Scan for the cell matching the given text and deliver its (X, Y) coordinate at center. 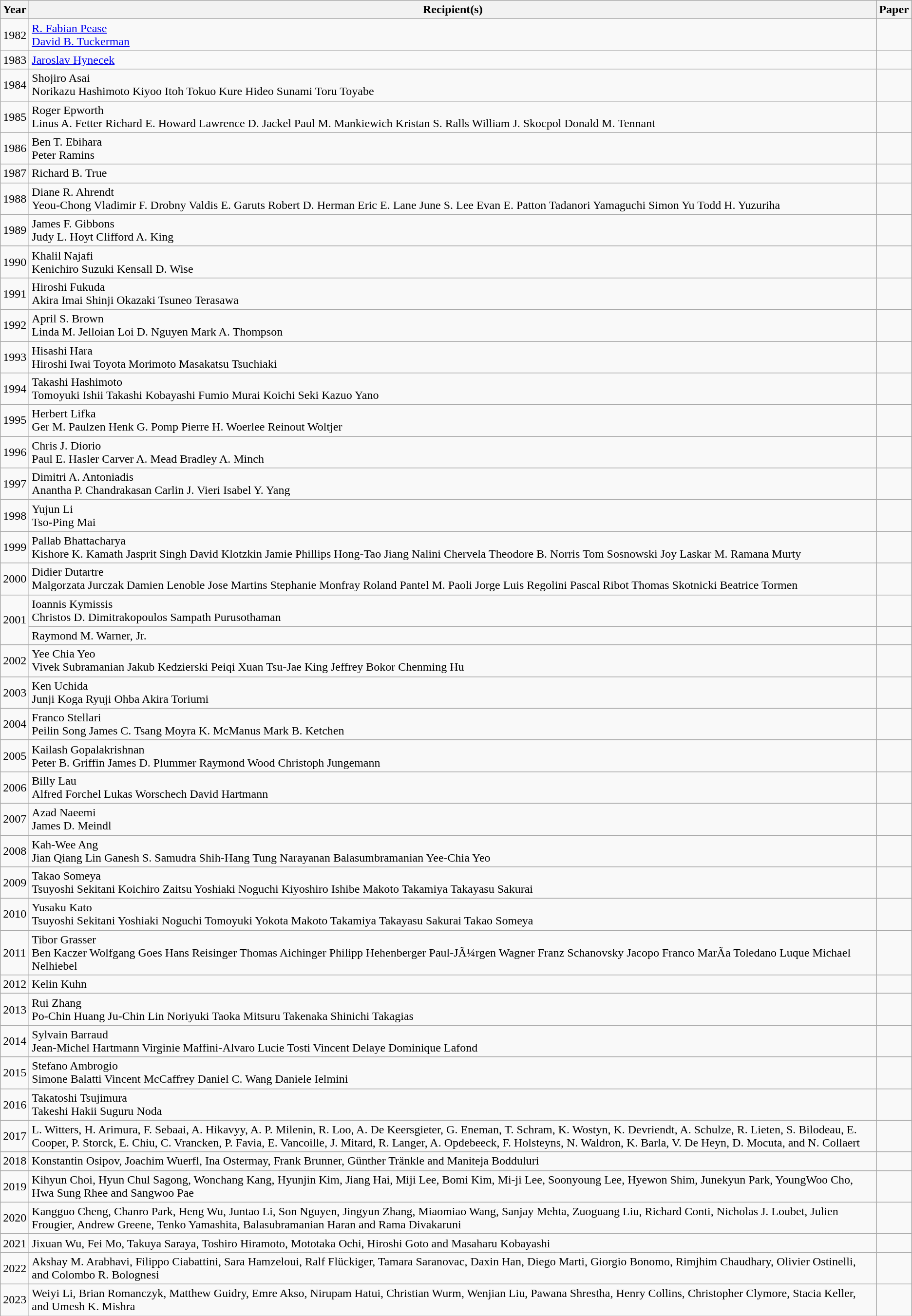
Hiroshi FukudaAkira Imai Shinji Okazaki Tsuneo Terasawa (453, 293)
1983 (15, 60)
Stefano AmbrogioSimone Balatti Vincent McCaffrey Daniel C. Wang Daniele Ielmini (453, 1072)
2011 (15, 953)
1993 (15, 357)
1992 (15, 325)
2020 (15, 1218)
2001 (15, 620)
2000 (15, 579)
2023 (15, 1299)
Roger EpworthLinus A. Fetter Richard E. Howard Lawrence D. Jackel Paul M. Mankiewich Kristan S. Ralls William J. Skocpol Donald M. Tennant (453, 117)
Jaroslav Hynecek (453, 60)
1998 (15, 515)
2010 (15, 915)
Ben T. EbiharaPeter Ramins (453, 148)
Shojiro AsaiNorikazu Hashimoto Kiyoo Itoh Tokuo Kure Hideo Sunami Toru Toyabe (453, 85)
Billy LauAlfred Forchel Lukas Worschech David Hartmann (453, 787)
2018 (15, 1161)
Ioannis KymissisChristos D. Dimitrakopoulos Sampath Purusothaman (453, 611)
R. Fabian PeaseDavid B. Tuckerman (453, 35)
2007 (15, 819)
Kah-Wee AngJian Qiang Lin Ganesh S. Samudra Shih-Hang Tung Narayanan Balasumbramanian Yee-Chia Yeo (453, 850)
Kailash GopalakrishnanPeter B. Griffin James D. Plummer Raymond Wood Christoph Jungemann (453, 756)
Herbert LifkaGer M. Paulzen Henk G. Pomp Pierre H. Woerlee Reinout Woltjer (453, 421)
Konstantin Osipov, Joachim Wuerfl, Ina Ostermay, Frank Brunner, Günther Tränkle and Maniteja Bodduluri (453, 1161)
2019 (15, 1186)
1984 (15, 85)
Year (15, 10)
Franco StellariPeilin Song James C. Tsang Moyra K. McManus Mark B. Ketchen (453, 724)
1985 (15, 117)
Yusaku KatoTsuyoshi Sekitani Yoshiaki Noguchi Tomoyuki Yokota Makoto Takamiya Takayasu Sakurai Takao Someya (453, 915)
2004 (15, 724)
1999 (15, 547)
Richard B. True (453, 173)
Yujun LiTso-Ping Mai (453, 515)
Sylvain BarraudJean-Michel Hartmann Virginie Maffini-Alvaro Lucie Tosti Vincent Delaye Dominique Lafond (453, 1041)
1988 (15, 199)
Dimitri A. AntoniadisAnantha P. Chandrakasan Carlin J. Vieri Isabel Y. Yang (453, 484)
1989 (15, 230)
2009 (15, 883)
Jixuan Wu, Fei Mo, Takuya Saraya, Toshiro Hiramoto, Mototaka Ochi, Hiroshi Goto and Masaharu Kobayashi (453, 1243)
2013 (15, 1009)
Kelin Kuhn (453, 984)
Rui ZhangPo-Chin Huang Ju-Chin Lin Noriyuki Taoka Mitsuru Takenaka Shinichi Takagias (453, 1009)
Paper (894, 10)
1997 (15, 484)
April S. BrownLinda M. Jelloian Loi D. Nguyen Mark A. Thompson (453, 325)
1990 (15, 262)
1986 (15, 148)
2015 (15, 1072)
2008 (15, 850)
2022 (15, 1268)
Yee Chia YeoVivek Subramanian Jakub Kedzierski Peiqi Xuan Tsu-Jae King Jeffrey Bokor Chenming Hu (453, 660)
2016 (15, 1105)
2006 (15, 787)
Takao SomeyaTsuyoshi Sekitani Koichiro Zaitsu Yoshiaki Noguchi Kiyoshiro Ishibe Makoto Takamiya Takayasu Sakurai (453, 883)
2002 (15, 660)
Ken UchidaJunji Koga Ryuji Ohba Akira Toriumi (453, 693)
1996 (15, 452)
2005 (15, 756)
1991 (15, 293)
Recipient(s) (453, 10)
1994 (15, 389)
1995 (15, 421)
Takatoshi TsujimuraTakeshi Hakii Suguru Noda (453, 1105)
Chris J. DiorioPaul E. Hasler Carver A. Mead Bradley A. Minch (453, 452)
Takashi HashimotoTomoyuki Ishii Takashi Kobayashi Fumio Murai Koichi Seki Kazuo Yano (453, 389)
Khalil NajafiKenichiro Suzuki Kensall D. Wise (453, 262)
Hisashi HaraHiroshi Iwai Toyota Morimoto Masakatsu Tsuchiaki (453, 357)
1982 (15, 35)
2017 (15, 1136)
James F. GibbonsJudy L. Hoyt Clifford A. King (453, 230)
Azad NaeemiJames D. Meindl (453, 819)
1987 (15, 173)
2012 (15, 984)
2014 (15, 1041)
2021 (15, 1243)
2003 (15, 693)
Raymond M. Warner, Jr. (453, 636)
